Extract the (X, Y) coordinate from the center of the cell holding the provided text.  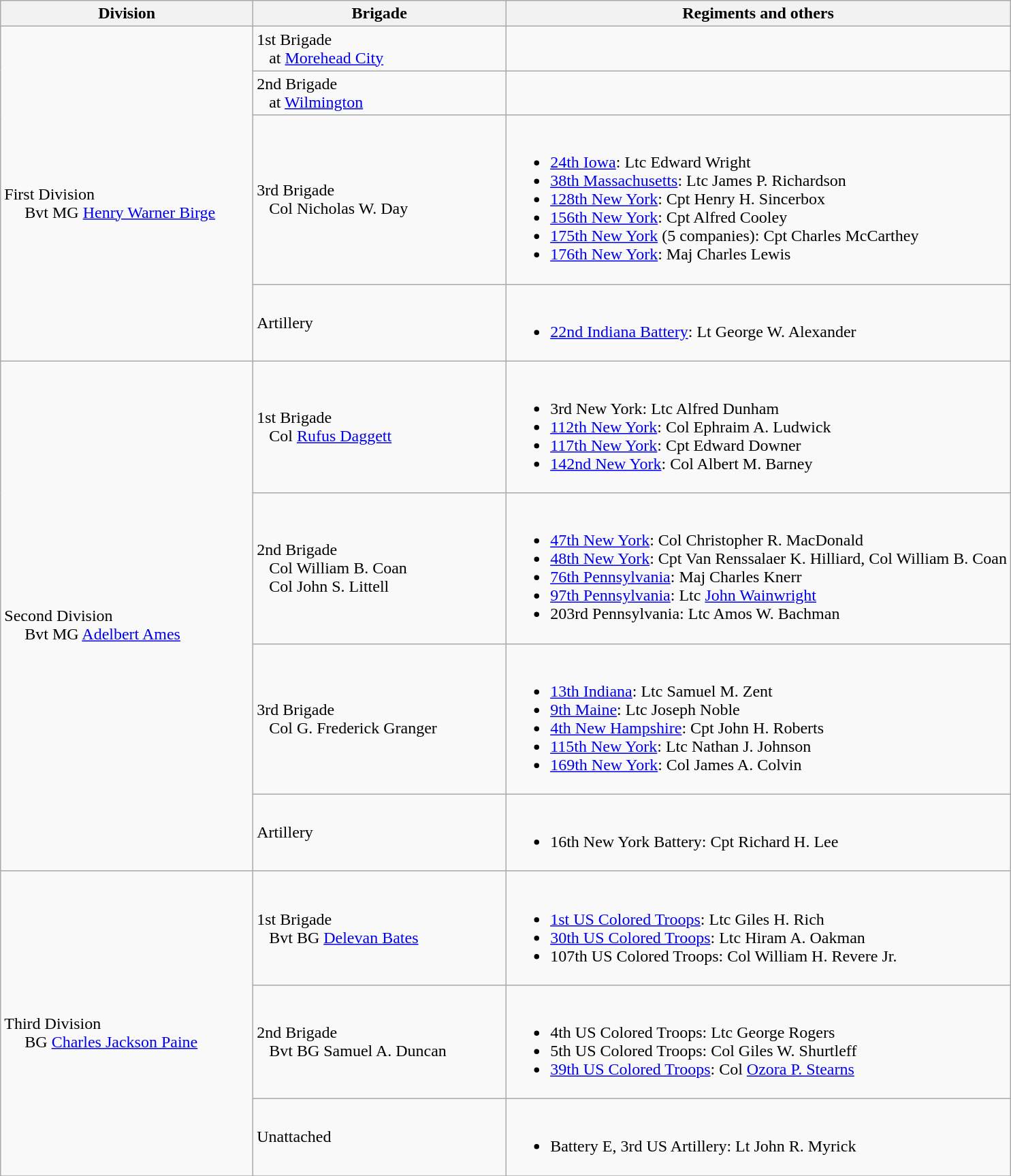
1st Brigade at Morehead City (380, 49)
First Division Bvt MG Henry Warner Birge (127, 193)
3rd Brigade Col G. Frederick Granger (380, 719)
16th New York Battery: Cpt Richard H. Lee (758, 832)
Unattached (380, 1137)
Battery E, 3rd US Artillery: Lt John R. Myrick (758, 1137)
3rd Brigade Col Nicholas W. Day (380, 200)
Second Division Bvt MG Adelbert Ames (127, 616)
2nd Brigade at Wilmington (380, 93)
1st Brigade Bvt BG Delevan Bates (380, 927)
2nd Brigade Bvt BG Samuel A. Duncan (380, 1042)
2nd Brigade Col William B. Coan Col John S. Littell (380, 568)
1st Brigade Col Rufus Daggett (380, 427)
4th US Colored Troops: Ltc George Rogers5th US Colored Troops: Col Giles W. Shurtleff39th US Colored Troops: Col Ozora P. Stearns (758, 1042)
22nd Indiana Battery: Lt George W. Alexander (758, 323)
Regiments and others (758, 14)
Third Division BG Charles Jackson Paine (127, 1023)
1st US Colored Troops: Ltc Giles H. Rich30th US Colored Troops: Ltc Hiram A. Oakman107th US Colored Troops: Col William H. Revere Jr. (758, 927)
Division (127, 14)
3rd New York: Ltc Alfred Dunham112th New York: Col Ephraim A. Ludwick117th New York: Cpt Edward Downer142nd New York: Col Albert M. Barney (758, 427)
Brigade (380, 14)
